Provide the [X, Y] coordinate of the cell's center where the given text is located.  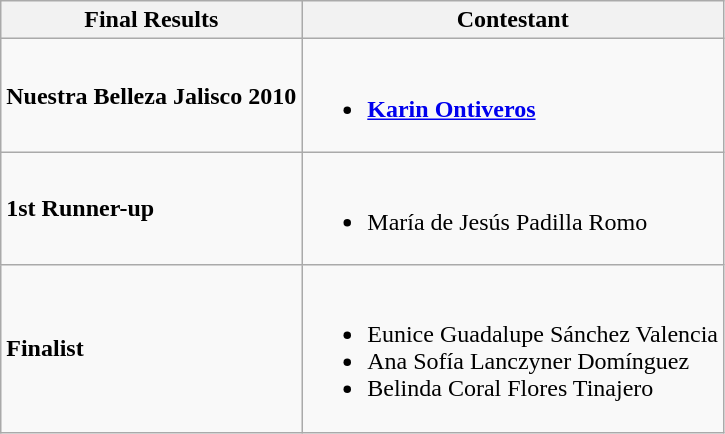
Karin Ontiveros [513, 96]
Nuestra Belleza Jalisco 2010 [152, 96]
María de Jesús Padilla Romo [513, 208]
1st Runner-up [152, 208]
Eunice Guadalupe Sánchez ValenciaAna Sofía Lanczyner DomínguezBelinda Coral Flores Tinajero [513, 348]
Final Results [152, 20]
Finalist [152, 348]
Contestant [513, 20]
